Output the [X, Y] coordinate of the center of the cell containing the given text.  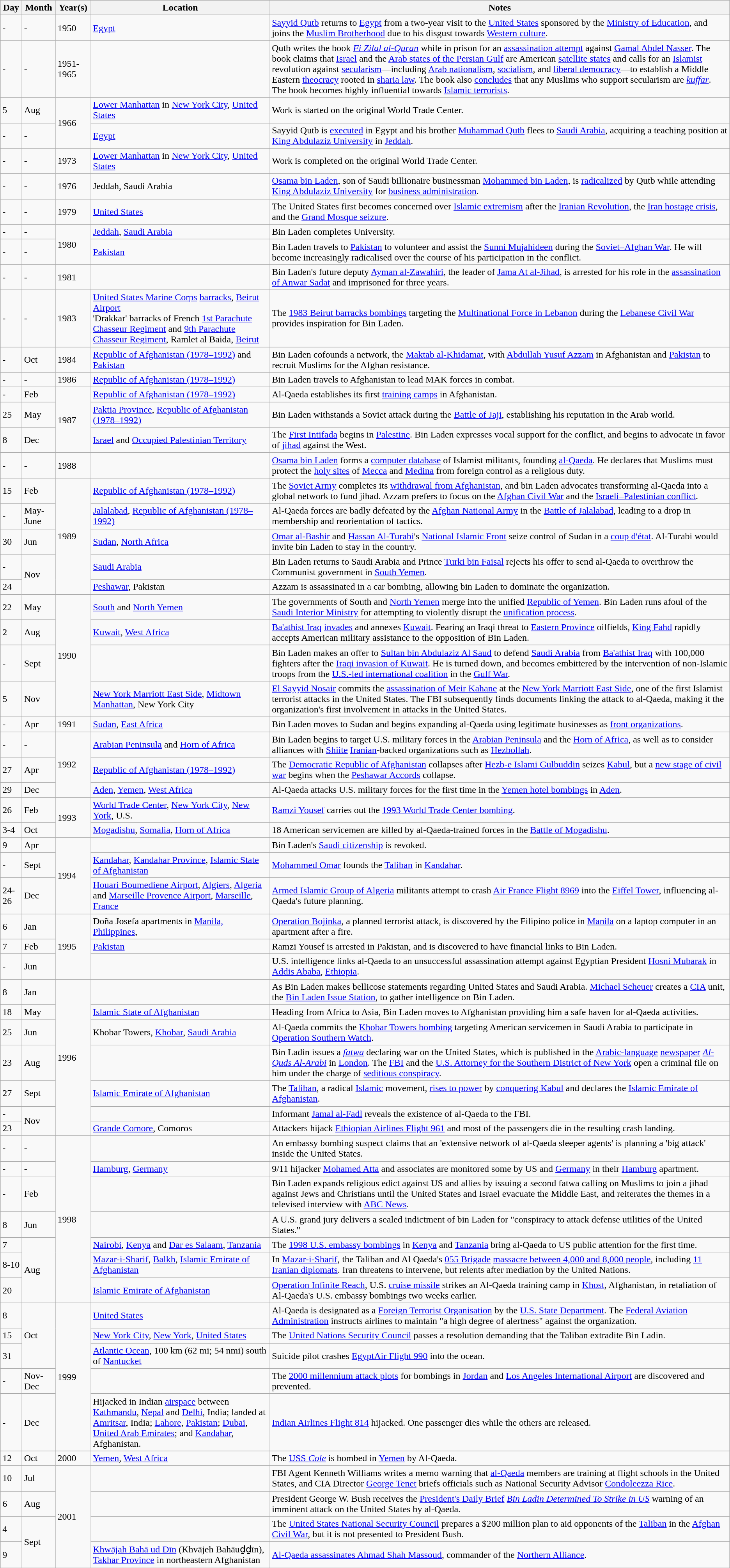
Arabian Peninsula and Horn of Africa [180, 744]
10 [11, 1478]
Aden, Yemen, West Africa [180, 790]
Work is completed on the original World Trade Center. [500, 161]
1989 [73, 536]
South and North Yemen [180, 607]
New York Marriott East Side, Midtown Manhattan, New York City [180, 699]
Al-Qaeda assassinates Ahmad Shah Massoud, commander of the Northern Alliance. [500, 1555]
Peshawar, Pakistan [180, 587]
Month [39, 8]
Kuwait, West Africa [180, 633]
1979 [73, 211]
1998 [73, 1219]
1988 [73, 466]
8-10 [11, 1265]
Armed Islamic Group of Algeria militants attempt to crash Air France Flight 8969 into the Eiffel Tower, influencing al-Qaeda's future planning. [500, 896]
Azzam is assassinated in a car bombing, allowing bin Laden to dominate the organization. [500, 587]
2000 [73, 1458]
Al-Qaeda commits the Khobar Towers bombing targeting American servicemen in Saudi Arabia to participate in Operation Southern Watch. [500, 1032]
The 1983 Beirut barracks bombings targeting the Multinational Force in Lebanon during the Lebanese Civil War provides inspiration for Bin Laden. [500, 318]
24-26 [11, 896]
Year(s) [73, 8]
12 [11, 1458]
Mazar-i-Sharif, Balkh, Islamic Emirate of Afghanistan [180, 1265]
31 [11, 1355]
Republic of Afghanistan (1978–1992) and Pakistan [180, 360]
Ramzi Yousef carries out the 1993 World Trade Center bombing. [500, 810]
Khwājah Bahā ud Dīn (Khvājeh Bahāuḏḏīn), Takhar Province in northeastern Afghanistan [180, 1555]
1990 [73, 656]
3-4 [11, 830]
Informant Jamal al-Fadl reveals the existence of al-Qaeda to the FBI. [500, 1113]
A U.S. grand jury delivers a sealed indictment of bin Laden for "conspiracy to attack defense utilities of the United States." [500, 1224]
Attackers hijack Ethiopian Airlines Flight 961 and most of the passengers die in the resulting crash landing. [500, 1129]
Islamic State of Afghanistan [180, 1012]
2001 [73, 1517]
4 [11, 1529]
Ramzi Yousef is arrested in Pakistan, and is discovered to have financial links to Bin Laden. [500, 946]
1973 [73, 161]
1996 [73, 1058]
30 [11, 541]
The United Nations Security Council passes a resolution demanding that the Taliban extradite Bin Ladin. [500, 1336]
Suicide pilot crashes EgyptAir Flight 990 into the ocean. [500, 1355]
Atlantic Ocean, 100 km (62 mi; 54 nmi) south of Nantucket [180, 1355]
Sudan, East Africa [180, 724]
1966 [73, 123]
Bin Laden withstands a Soviet attack during the Battle of Jaji, establishing his reputation in the Arab world. [500, 415]
Kandahar, Kandahar Province, Islamic State of Afghanistan [180, 865]
1995 [73, 946]
Jalalabad, Republic of Afghanistan (1978–1992) [180, 516]
May-June [39, 516]
Houari Boumediene Airport, Algiers, Algeria and Marseille Provence Airport, Marseille, France [180, 896]
2 [11, 633]
Indian Airlines Flight 814 hijacked. One passenger dies while the others are released. [500, 1422]
Mogadishu, Somalia, Horn of Africa [180, 830]
Heading from Africa to Asia, Bin Laden moves to Afghanistan providing him a safe haven for al-Qaeda activities. [500, 1012]
1987 [73, 420]
Day [11, 8]
Hamburg, Germany [180, 1169]
Jul [39, 1478]
Grande Comore, Comoros [180, 1129]
Al-Qaeda establishes its first training camps in Afghanistan. [500, 395]
Bin Laden completes University. [500, 232]
Location [180, 8]
Notes [500, 8]
Khobar Towers, Khobar, Saudi Arabia [180, 1032]
Sudan, North Africa [180, 541]
9/11 hijacker Mohamed Atta and associates are monitored some by US and Germany in their Hamburg apartment. [500, 1169]
The 2000 millennium attack plots for bombings in Jordan and Los Angeles International Airport are discovered and prevented. [500, 1381]
Saudi Arabia [180, 567]
World Trade Center, New York City, New York, U.S. [180, 810]
Doña Josefa apartments in Manila, Philippines, [180, 927]
1984 [73, 360]
The Taliban, a radical Islamic movement, rises to power by conquering Kabul and declares the Islamic Emirate of Afghanistan. [500, 1093]
1983 [73, 318]
18 [11, 1012]
18 American servicemen are killed by al-Qaeda-trained forces in the Battle of Mogadishu. [500, 830]
Bin Laden's Saudi citizenship is revoked. [500, 845]
Operation Bojinka, a planned terrorist attack, is discovered by the Filipino police in Manila on a laptop computer in an apartment after a fire. [500, 927]
Nairobi, Kenya and Dar es Salaam, Tanzania [180, 1245]
22 [11, 607]
1994 [73, 876]
1999 [73, 1377]
1950 [73, 28]
The 1998 U.S. embassy bombings in Kenya and Tanzania bring al-Qaeda to US public attention for the first time. [500, 1245]
1976 [73, 186]
29 [11, 790]
Bin Laden travels to Afghanistan to lead MAK forces in combat. [500, 380]
24 [11, 587]
20 [11, 1290]
The USS Cole is bombed in Yemen by Al-Qaeda. [500, 1458]
Nov-Dec [39, 1381]
Israel and Occupied Palestinian Territory [180, 440]
Paktia Province, Republic of Afghanistan (1978–1992) [180, 415]
1993 [73, 817]
Al-Qaeda attacks U.S. military forces for the first time in the Yemen hotel bombings in Aden. [500, 790]
1951-1965 [73, 69]
U.S. intelligence links al-Qaeda to an unsuccessful assassination attempt against Egyptian President Hosni Mubarak in Addis Ababa, Ethiopia. [500, 966]
Bin Laden moves to Sudan and begins expanding al-Qaeda using legitimate businesses as front organizations. [500, 724]
1992 [73, 764]
Work is started on the original World Trade Center. [500, 110]
26 [11, 810]
Yemen, West Africa [180, 1458]
1986 [73, 380]
The United States first becomes concerned over Islamic extremism after the Iranian Revolution, the Iran hostage crisis, and the Grand Mosque seizure. [500, 211]
1981 [73, 277]
An embassy bombing suspect claims that an 'extensive network of al-Qaeda sleeper agents' is planning a 'big attack' inside the United States. [500, 1149]
New York City, New York, United States [180, 1336]
1980 [73, 244]
1991 [73, 724]
Mohammed Omar founds the Taliban in Kandahar. [500, 865]
